Pinpoint the cell where the given text exists, returning its (x, y) midpoint coordinate. 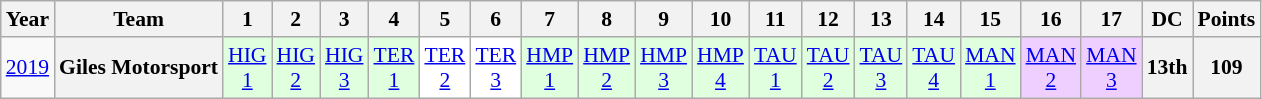
TER3 (496, 68)
8 (606, 19)
TER2 (444, 68)
MAN2 (1052, 68)
3 (344, 19)
109 (1227, 68)
MAN1 (990, 68)
TAU1 (776, 68)
2019 (28, 68)
HIG1 (247, 68)
HIG2 (296, 68)
HMP4 (720, 68)
14 (934, 19)
Team (138, 19)
HIG3 (344, 68)
11 (776, 19)
DC (1168, 19)
TER1 (394, 68)
13 (882, 19)
TAU3 (882, 68)
TAU4 (934, 68)
2 (296, 19)
HMP1 (550, 68)
MAN3 (1112, 68)
15 (990, 19)
6 (496, 19)
4 (394, 19)
9 (664, 19)
17 (1112, 19)
13th (1168, 68)
10 (720, 19)
TAU2 (828, 68)
5 (444, 19)
1 (247, 19)
16 (1052, 19)
12 (828, 19)
HMP2 (606, 68)
Giles Motorsport (138, 68)
Points (1227, 19)
7 (550, 19)
HMP3 (664, 68)
Year (28, 19)
